From the cell containing the given text, extract its center point as [X, Y] coordinate. 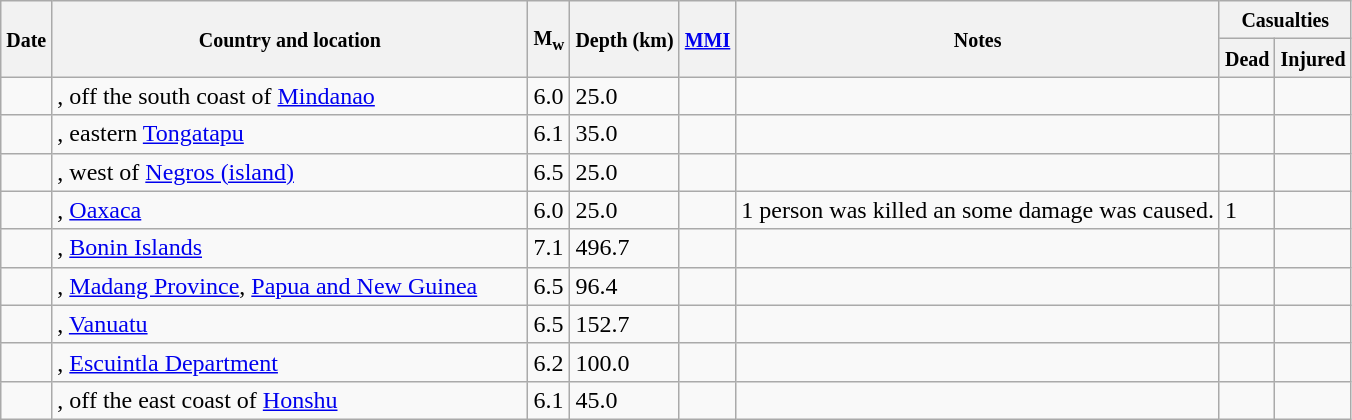
96.4 [624, 286]
Dead [1247, 58]
152.7 [624, 324]
Country and location [290, 39]
100.0 [624, 362]
, Escuintla Department [290, 362]
Injured [1313, 58]
, Madang Province, Papua and New Guinea [290, 286]
, west of Negros (island) [290, 172]
, Bonin Islands [290, 248]
Casualties [1285, 20]
1 person was killed an some damage was caused. [978, 210]
, Vanuatu [290, 324]
, off the east coast of Honshu [290, 400]
6.2 [549, 362]
, eastern Tongatapu [290, 134]
Depth (km) [624, 39]
Date [26, 39]
45.0 [624, 400]
496.7 [624, 248]
MMI [708, 39]
1 [1247, 210]
Notes [978, 39]
, Oaxaca [290, 210]
Mw [549, 39]
7.1 [549, 248]
, off the south coast of Mindanao [290, 96]
35.0 [624, 134]
